Extract the (X, Y) coordinate from the center of the cell holding the provided text.  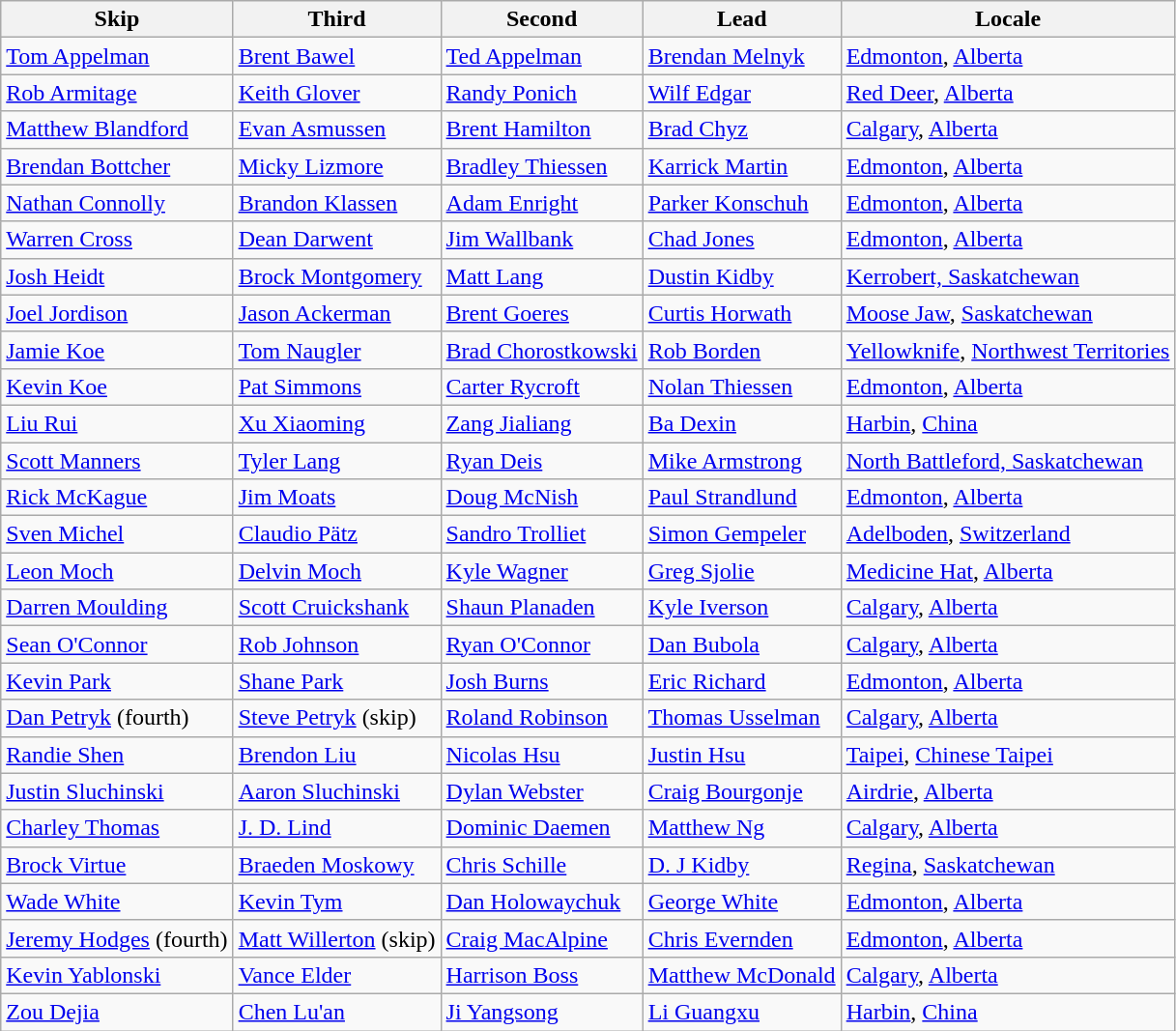
Chad Jones (742, 240)
Rob Armitage (117, 93)
Greg Sjolie (742, 571)
Warren Cross (117, 240)
Zou Dejia (117, 1012)
Brendon Liu (336, 755)
Rick McKague (117, 498)
Shane Park (336, 681)
Xu Xiaoming (336, 423)
Jamie Koe (117, 350)
Chris Schille (541, 865)
Dan Bubola (742, 644)
Red Deer, Alberta (1008, 93)
Second (541, 19)
Yellowknife, Northwest Territories (1008, 350)
Ryan O'Connor (541, 644)
Nicolas Hsu (541, 755)
Carter Rycroft (541, 387)
Josh Heidt (117, 276)
Harrison Boss (541, 975)
Taipei, Chinese Taipei (1008, 755)
Kevin Yablonski (117, 975)
Chris Evernden (742, 938)
Brock Virtue (117, 865)
Dustin Kidby (742, 276)
Third (336, 19)
Brad Chyz (742, 129)
Li Guangxu (742, 1012)
Tom Naugler (336, 350)
North Battleford, Saskatchewan (1008, 461)
Brent Goeres (541, 313)
Brendan Melnyk (742, 56)
Randie Shen (117, 755)
Evan Asmussen (336, 129)
Moose Jaw, Saskatchewan (1008, 313)
Shaun Planaden (541, 608)
Jason Ackerman (336, 313)
Sean O'Connor (117, 644)
Kevin Park (117, 681)
Leon Moch (117, 571)
Matt Lang (541, 276)
Kyle Wagner (541, 571)
Kerrobert, Saskatchewan (1008, 276)
Brent Hamilton (541, 129)
Ted Appelman (541, 56)
Eric Richard (742, 681)
Paul Strandlund (742, 498)
Brendan Bottcher (117, 166)
Jim Moats (336, 498)
Vance Elder (336, 975)
Zang Jialiang (541, 423)
Curtis Horwath (742, 313)
Thomas Usselman (742, 718)
Airdrie, Alberta (1008, 791)
Matthew Blandford (117, 129)
Kevin Tym (336, 902)
Kevin Koe (117, 387)
Dean Darwent (336, 240)
Wilf Edgar (742, 93)
Adelboden, Switzerland (1008, 534)
Craig MacAlpine (541, 938)
Scott Cruickshank (336, 608)
Charley Thomas (117, 828)
Rob Johnson (336, 644)
Pat Simmons (336, 387)
Lead (742, 19)
Karrick Martin (742, 166)
Matthew Ng (742, 828)
Brent Bawel (336, 56)
Doug McNish (541, 498)
Jim Wallbank (541, 240)
Dominic Daemen (541, 828)
Dan Holowaychuk (541, 902)
Brad Chorostkowski (541, 350)
Steve Petryk (skip) (336, 718)
Kyle Iverson (742, 608)
Roland Robinson (541, 718)
Adam Enright (541, 203)
Chen Lu'an (336, 1012)
Nolan Thiessen (742, 387)
Sven Michel (117, 534)
Jeremy Hodges (fourth) (117, 938)
Josh Burns (541, 681)
Nathan Connolly (117, 203)
Tom Appelman (117, 56)
Craig Bourgonje (742, 791)
Regina, Saskatchewan (1008, 865)
Keith Glover (336, 93)
Justin Hsu (742, 755)
Dylan Webster (541, 791)
Delvin Moch (336, 571)
Simon Gempeler (742, 534)
Bradley Thiessen (541, 166)
Dan Petryk (fourth) (117, 718)
Micky Lizmore (336, 166)
Matt Willerton (skip) (336, 938)
Locale (1008, 19)
Randy Ponich (541, 93)
J. D. Lind (336, 828)
George White (742, 902)
Ji Yangsong (541, 1012)
Ba Dexin (742, 423)
Darren Moulding (117, 608)
D. J Kidby (742, 865)
Medicine Hat, Alberta (1008, 571)
Justin Sluchinski (117, 791)
Joel Jordison (117, 313)
Sandro Trolliet (541, 534)
Scott Manners (117, 461)
Braeden Moskowy (336, 865)
Ryan Deis (541, 461)
Matthew McDonald (742, 975)
Tyler Lang (336, 461)
Wade White (117, 902)
Brock Montgomery (336, 276)
Brandon Klassen (336, 203)
Claudio Pätz (336, 534)
Parker Konschuh (742, 203)
Aaron Sluchinski (336, 791)
Liu Rui (117, 423)
Mike Armstrong (742, 461)
Rob Borden (742, 350)
Skip (117, 19)
